Output the [x, y] coordinate of the center of the cell containing the given text.  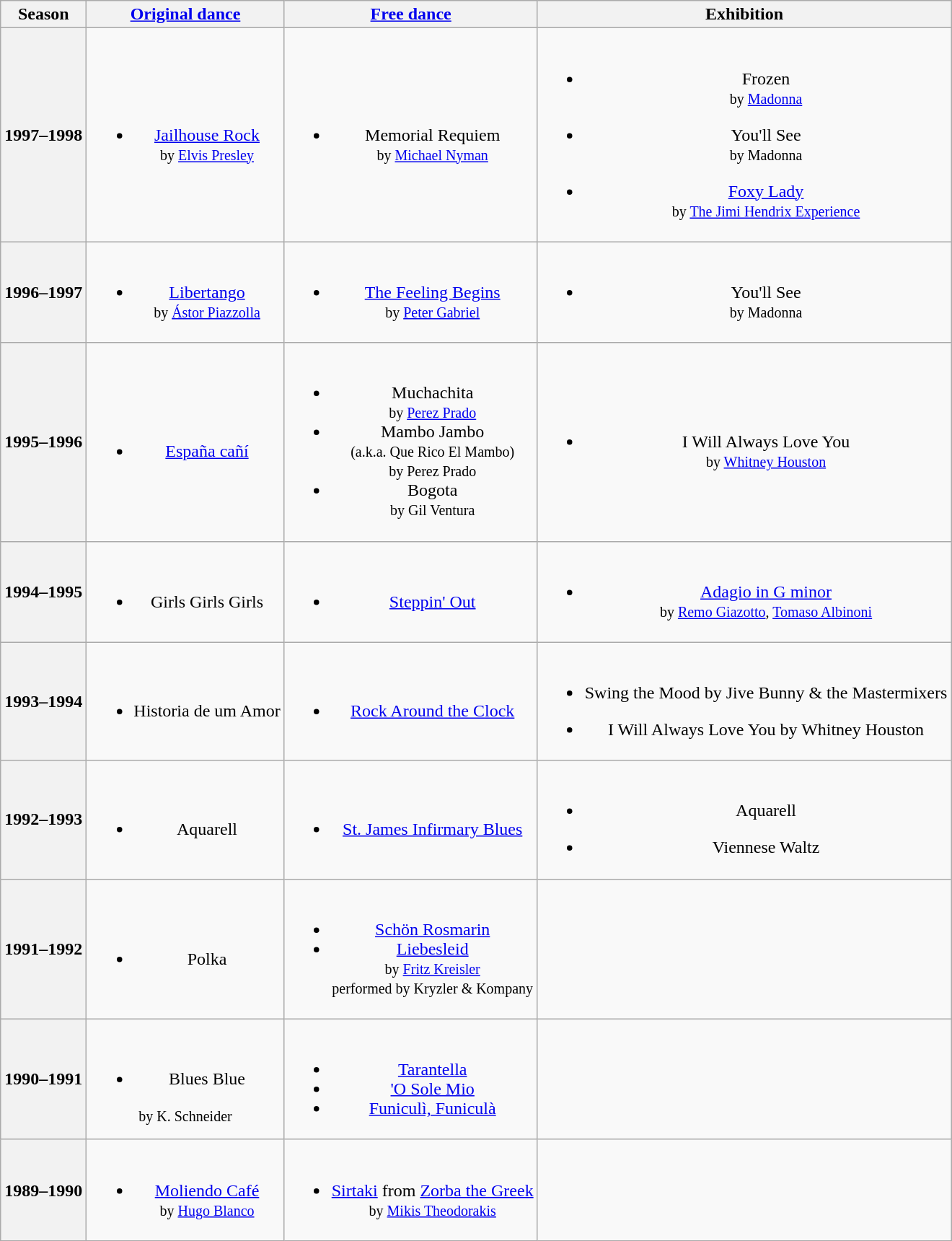
Historia de um Amor [185, 701]
1996–1997 [43, 292]
Tarantella'O Sole MioFuniculì, Funiculà [411, 1079]
Swing the Mood by Jive Bunny & the MastermixersI Will Always Love You by Whitney Houston [744, 701]
I Will Always Love You by Whitney Houston [744, 442]
España cañí [185, 442]
AquarellViennese Waltz [744, 820]
1994–1995 [43, 592]
Free dance [411, 14]
Polka [185, 949]
Memorial Requiem by Michael Nyman [411, 135]
Aquarell [185, 820]
Rock Around the Clock [411, 701]
Girls Girls Girls [185, 592]
Jailhouse Rock by Elvis Presley [185, 135]
Adagio in G minor by Remo Giazotto, Tomaso Albinoni [744, 592]
Steppin' Out [411, 592]
Original dance [185, 14]
St. James Infirmary Blues [411, 820]
1992–1993 [43, 820]
Exhibition [744, 14]
Libertango by Ástor Piazzolla [185, 292]
Sirtaki from Zorba the Greek by Mikis Theodorakis [411, 1190]
You'll See by Madonna [744, 292]
1993–1994 [43, 701]
Frozen by Madonna You'll See by Madonna Foxy Lady by The Jimi Hendrix Experience [744, 135]
Muchachita by Perez Prado Mambo Jambo (a.k.a. Que Rico El Mambo) by Perez Prado Bogota by Gil Ventura [411, 442]
Blues Blueby K. Schneider [185, 1079]
1990–1991 [43, 1079]
Schön RosmarinLiebesleid by Fritz Kreisler performed by Kryzler & Kompany [411, 949]
1989–1990 [43, 1190]
1997–1998 [43, 135]
Season [43, 14]
Moliendo Café by Hugo Blanco [185, 1190]
1995–1996 [43, 442]
The Feeling Begins by Peter Gabriel [411, 292]
1991–1992 [43, 949]
